Detect which cell encompasses the target text, then output its (X, Y) center coordinate. 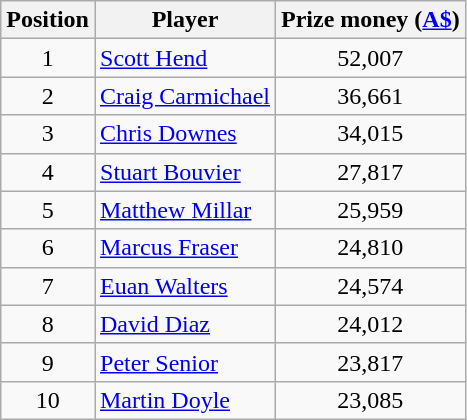
5 (48, 210)
23,817 (371, 362)
52,007 (371, 58)
3 (48, 134)
27,817 (371, 172)
Chris Downes (184, 134)
23,085 (371, 400)
Position (48, 20)
Matthew Millar (184, 210)
Prize money (A$) (371, 20)
8 (48, 324)
24,012 (371, 324)
Euan Walters (184, 286)
24,574 (371, 286)
6 (48, 248)
David Diaz (184, 324)
24,810 (371, 248)
1 (48, 58)
7 (48, 286)
Player (184, 20)
Martin Doyle (184, 400)
Marcus Fraser (184, 248)
Peter Senior (184, 362)
25,959 (371, 210)
Craig Carmichael (184, 96)
2 (48, 96)
9 (48, 362)
36,661 (371, 96)
10 (48, 400)
Scott Hend (184, 58)
4 (48, 172)
Stuart Bouvier (184, 172)
34,015 (371, 134)
